Extract the (x, y) coordinate from the center of the cell holding the provided text.  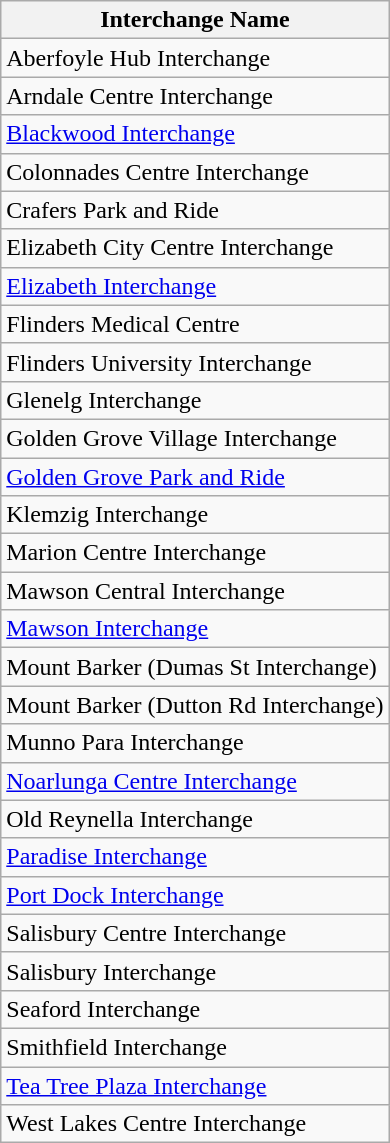
Paradise Interchange (195, 857)
Arndale Centre Interchange (195, 96)
Elizabeth Interchange (195, 286)
Salisbury Centre Interchange (195, 933)
Mawson Interchange (195, 629)
Aberfoyle Hub Interchange (195, 58)
Mount Barker (Dumas St Interchange) (195, 667)
Port Dock Interchange (195, 895)
Flinders Medical Centre (195, 324)
Crafers Park and Ride (195, 210)
Colonnades Centre Interchange (195, 172)
Mawson Central Interchange (195, 591)
West Lakes Centre Interchange (195, 1124)
Smithfield Interchange (195, 1047)
Noarlunga Centre Interchange (195, 781)
Old Reynella Interchange (195, 819)
Golden Grove Village Interchange (195, 438)
Seaford Interchange (195, 1009)
Munno Para Interchange (195, 743)
Tea Tree Plaza Interchange (195, 1085)
Salisbury Interchange (195, 971)
Marion Centre Interchange (195, 553)
Interchange Name (195, 20)
Mount Barker (Dutton Rd Interchange) (195, 705)
Elizabeth City Centre Interchange (195, 248)
Golden Grove Park and Ride (195, 477)
Klemzig Interchange (195, 515)
Glenelg Interchange (195, 400)
Flinders University Interchange (195, 362)
Blackwood Interchange (195, 134)
